Detect which cell encompasses the target text, then output its [x, y] center coordinate. 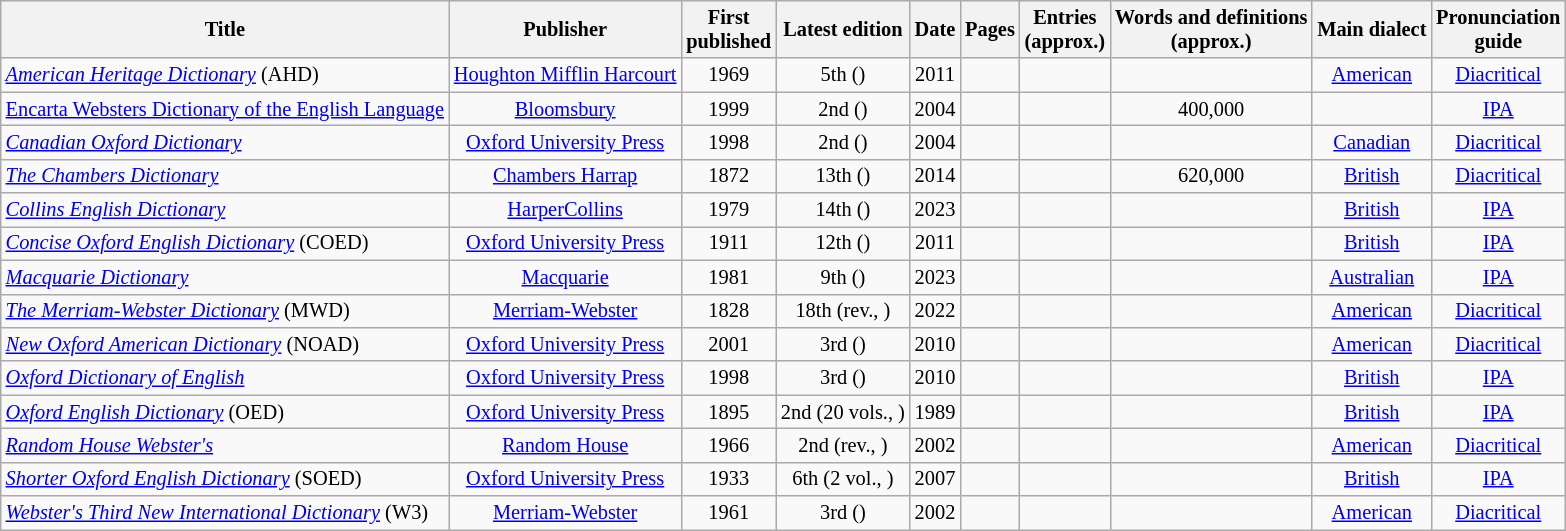
The Merriam-Webster Dictionary (MWD) [225, 311]
Webster's Third New International Dictionary (W3) [225, 513]
1933 [728, 479]
Words and definitions(approx.) [1211, 29]
Title [225, 29]
2nd (20 vols., ) [843, 412]
6th (2 vol., ) [843, 479]
Main dialect [1372, 29]
American Heritage Dictionary (AHD) [225, 75]
1989 [935, 412]
Australian [1372, 277]
Entries(approx.) [1065, 29]
Oxford English Dictionary (OED) [225, 412]
18th (rev., ) [843, 311]
1979 [728, 210]
13th () [843, 176]
400,000 [1211, 109]
2014 [935, 176]
1999 [728, 109]
Pages [990, 29]
Concise Oxford English Dictionary (COED) [225, 243]
Chambers Harrap [565, 176]
New Oxford American Dictionary (NOAD) [225, 344]
1981 [728, 277]
Collins English Dictionary [225, 210]
9th () [843, 277]
2022 [935, 311]
Macquarie [565, 277]
1961 [728, 513]
Oxford Dictionary of English [225, 378]
2nd (rev., ) [843, 445]
1911 [728, 243]
620,000 [1211, 176]
2007 [935, 479]
Encarta Websters Dictionary of the English Language [225, 109]
Pronunciationguide [1498, 29]
The Chambers Dictionary [225, 176]
Latest edition [843, 29]
Canadian [1372, 142]
Random House Webster's [225, 445]
5th () [843, 75]
Random House [565, 445]
1895 [728, 412]
Publisher [565, 29]
Canadian Oxford Dictionary [225, 142]
12th () [843, 243]
Date [935, 29]
HarperCollins [565, 210]
1969 [728, 75]
Bloomsbury [565, 109]
1828 [728, 311]
14th () [843, 210]
2001 [728, 344]
Firstpublished [728, 29]
1966 [728, 445]
Houghton Mifflin Harcourt [565, 75]
Shorter Oxford English Dictionary (SOED) [225, 479]
Macquarie Dictionary [225, 277]
1872 [728, 176]
